From the cell containing the given text, extract its center point as [X, Y] coordinate. 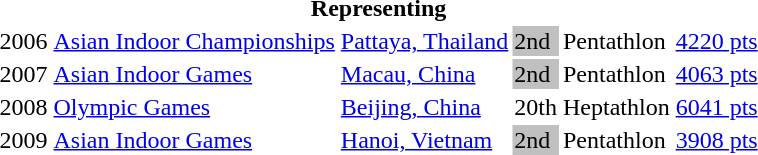
Heptathlon [617, 107]
20th [536, 107]
Pattaya, Thailand [424, 41]
Beijing, China [424, 107]
Hanoi, Vietnam [424, 140]
Asian Indoor Championships [194, 41]
Macau, China [424, 74]
Olympic Games [194, 107]
